Identify which cell holds the provided text, then report its (X, Y) central coordinate. 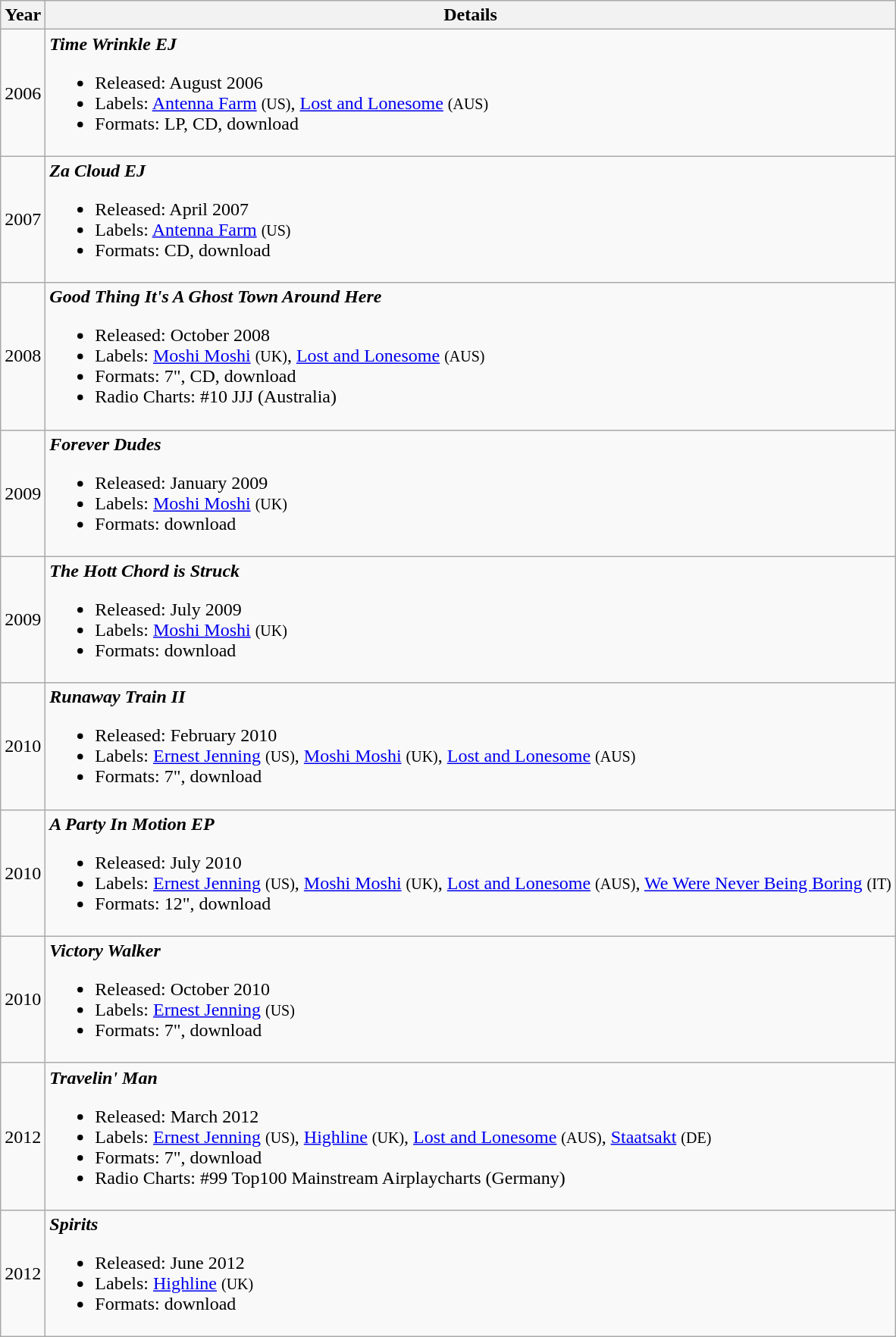
2007 (23, 220)
SpiritsReleased: June 2012Labels: Highline (UK)Formats: download (470, 1273)
Forever DudesReleased: January 2009Labels: Moshi Moshi (UK)Formats: download (470, 493)
Za Cloud EJReleased: April 2007Labels: Antenna Farm (US)Formats: CD, download (470, 220)
2008 (23, 356)
The Hott Chord is StruckReleased: July 2009Labels: Moshi Moshi (UK)Formats: download (470, 620)
2006 (23, 92)
Victory WalkerReleased: October 2010Labels: Ernest Jenning (US)Formats: 7", download (470, 999)
Details (470, 15)
Runaway Train IIReleased: February 2010Labels: Ernest Jenning (US), Moshi Moshi (UK), Lost and Lonesome (AUS)Formats: 7", download (470, 746)
Time Wrinkle EJReleased: August 2006Labels: Antenna Farm (US), Lost and Lonesome (AUS)Formats: LP, CD, download (470, 92)
Year (23, 15)
